Capture the cell that displays the provided text and extract its [X, Y] central coordinate. 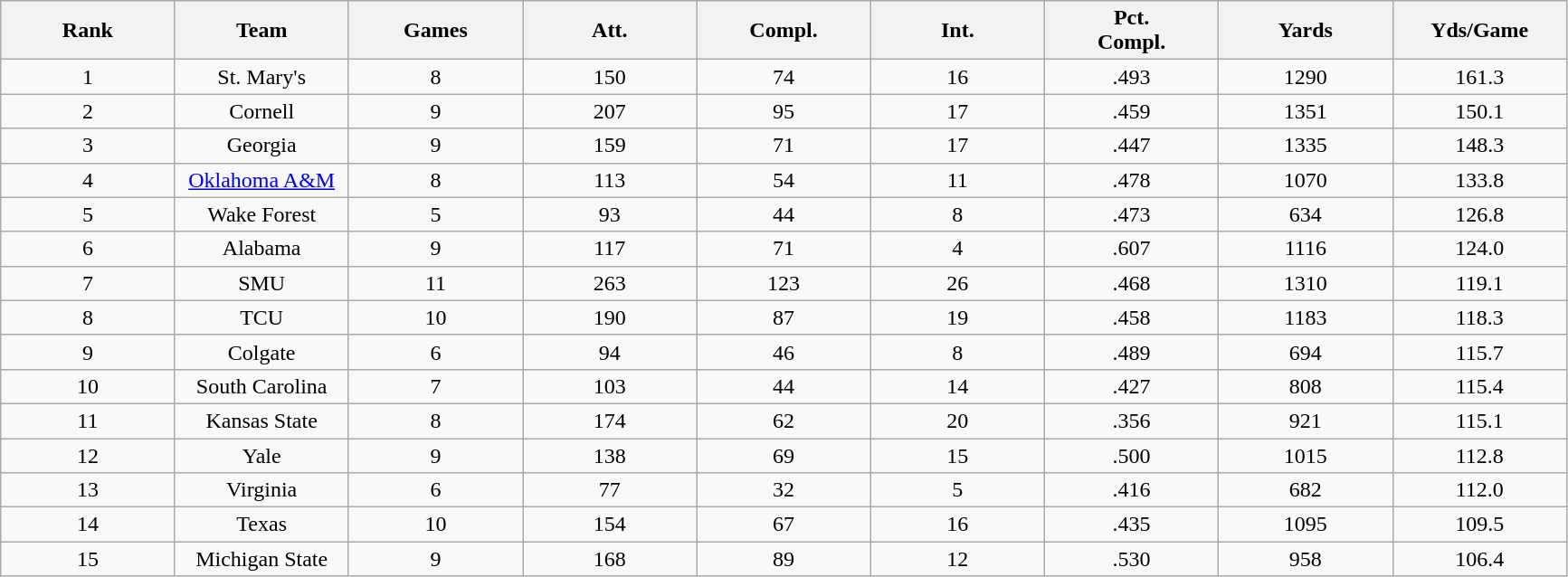
95 [784, 111]
19 [957, 317]
103 [610, 386]
Colgate [261, 352]
Int. [957, 31]
694 [1306, 352]
808 [1306, 386]
150.1 [1479, 111]
190 [610, 317]
1116 [1306, 249]
Oklahoma A&M [261, 180]
.416 [1131, 490]
118.3 [1479, 317]
1351 [1306, 111]
77 [610, 490]
74 [784, 77]
.607 [1131, 249]
1290 [1306, 77]
Team [261, 31]
Wake Forest [261, 214]
.458 [1131, 317]
115.7 [1479, 352]
.530 [1131, 559]
Rank [88, 31]
1 [88, 77]
.427 [1131, 386]
207 [610, 111]
1095 [1306, 525]
1310 [1306, 283]
1335 [1306, 146]
148.3 [1479, 146]
.473 [1131, 214]
115.4 [1479, 386]
168 [610, 559]
3 [88, 146]
Kansas State [261, 421]
87 [784, 317]
2 [88, 111]
1183 [1306, 317]
.459 [1131, 111]
20 [957, 421]
.447 [1131, 146]
Georgia [261, 146]
Pct.Compl. [1131, 31]
150 [610, 77]
1015 [1306, 455]
123 [784, 283]
Cornell [261, 111]
.356 [1131, 421]
46 [784, 352]
St. Mary's [261, 77]
Texas [261, 525]
Compl. [784, 31]
67 [784, 525]
South Carolina [261, 386]
154 [610, 525]
89 [784, 559]
115.1 [1479, 421]
.478 [1131, 180]
112.8 [1479, 455]
682 [1306, 490]
SMU [261, 283]
174 [610, 421]
TCU [261, 317]
106.4 [1479, 559]
Att. [610, 31]
109.5 [1479, 525]
Michigan State [261, 559]
69 [784, 455]
13 [88, 490]
133.8 [1479, 180]
112.0 [1479, 490]
113 [610, 180]
138 [610, 455]
124.0 [1479, 249]
54 [784, 180]
.468 [1131, 283]
161.3 [1479, 77]
Alabama [261, 249]
126.8 [1479, 214]
117 [610, 249]
62 [784, 421]
921 [1306, 421]
32 [784, 490]
958 [1306, 559]
263 [610, 283]
119.1 [1479, 283]
.493 [1131, 77]
Yards [1306, 31]
26 [957, 283]
Yds/Game [1479, 31]
.500 [1131, 455]
1070 [1306, 180]
Yale [261, 455]
93 [610, 214]
94 [610, 352]
Virginia [261, 490]
Games [435, 31]
.435 [1131, 525]
159 [610, 146]
634 [1306, 214]
.489 [1131, 352]
